Identify which cell holds the provided text, then report its (X, Y) central coordinate. 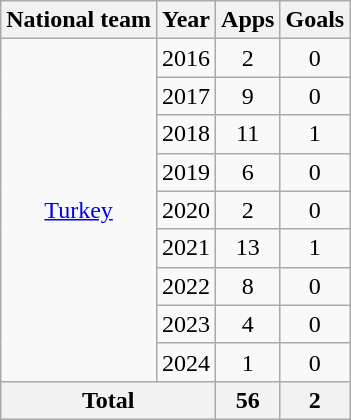
2022 (186, 286)
2018 (186, 134)
2016 (186, 58)
11 (248, 134)
Turkey (79, 210)
8 (248, 286)
2024 (186, 362)
2017 (186, 96)
2023 (186, 324)
2019 (186, 172)
9 (248, 96)
Apps (248, 20)
4 (248, 324)
2020 (186, 210)
Goals (315, 20)
6 (248, 172)
2021 (186, 248)
National team (79, 20)
Year (186, 20)
13 (248, 248)
Total (108, 400)
56 (248, 400)
